From the cell containing the given text, extract its center point as [X, Y] coordinate. 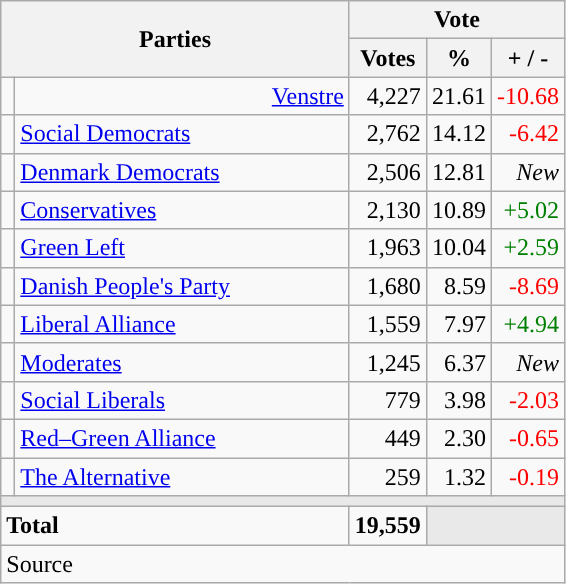
Green Left [182, 248]
Total [176, 526]
1,963 [388, 248]
6.37 [458, 362]
Source [283, 564]
Votes [388, 58]
19,559 [388, 526]
3.98 [458, 400]
1,680 [388, 286]
-2.03 [528, 400]
2,130 [388, 210]
Red–Green Alliance [182, 438]
Social Democrats [182, 134]
% [458, 58]
+ / - [528, 58]
Danish People's Party [182, 286]
4,227 [388, 96]
-6.42 [528, 134]
10.04 [458, 248]
2,762 [388, 134]
+5.02 [528, 210]
The Alternative [182, 477]
1,245 [388, 362]
+2.59 [528, 248]
Social Liberals [182, 400]
14.12 [458, 134]
-0.65 [528, 438]
+4.94 [528, 324]
2.30 [458, 438]
259 [388, 477]
8.59 [458, 286]
449 [388, 438]
Vote [456, 20]
12.81 [458, 172]
10.89 [458, 210]
7.97 [458, 324]
779 [388, 400]
2,506 [388, 172]
Parties [176, 39]
Liberal Alliance [182, 324]
21.61 [458, 96]
-0.19 [528, 477]
-8.69 [528, 286]
Conservatives [182, 210]
1.32 [458, 477]
Moderates [182, 362]
Denmark Democrats [182, 172]
Venstre [182, 96]
1,559 [388, 324]
-10.68 [528, 96]
